Find where the given text appears and provide that cell's center as (X, Y) coordinate. 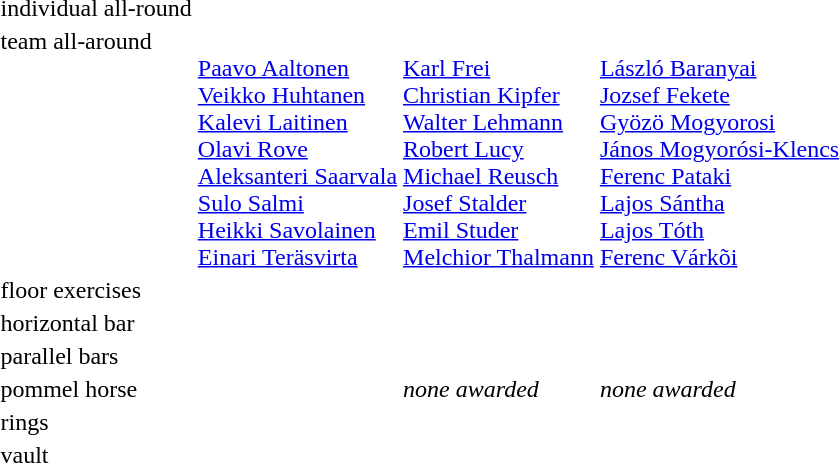
László BaranyaiJozsef FeketeGyözö MogyorosiJános Mogyorósi-KlencsFerenc PatakiLajos SánthaLajos TóthFerenc Várkõi (719, 149)
Paavo AaltonenVeikko HuhtanenKalevi LaitinenOlavi RoveAleksanteri SaarvalaSulo SalmiHeikki SavolainenEinari Teräsvirta (297, 149)
Karl FreiChristian KipferWalter LehmannRobert LucyMichael ReuschJosef StalderEmil StuderMelchior Thalmann (499, 149)
